Extract the (x, y) coordinate from the center of the cell holding the provided text.  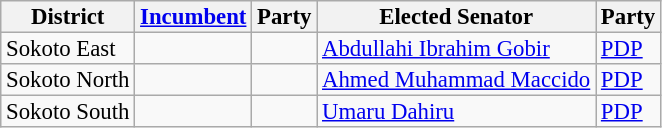
Sokoto South (68, 112)
District (68, 17)
Umaru Dahiru (456, 112)
Incumbent (194, 17)
Elected Senator (456, 17)
Sokoto East (68, 49)
Sokoto North (68, 80)
Abdullahi Ibrahim Gobir (456, 49)
Ahmed Muhammad Maccido (456, 80)
